Scan for the cell matching the given text and deliver its (X, Y) coordinate at center. 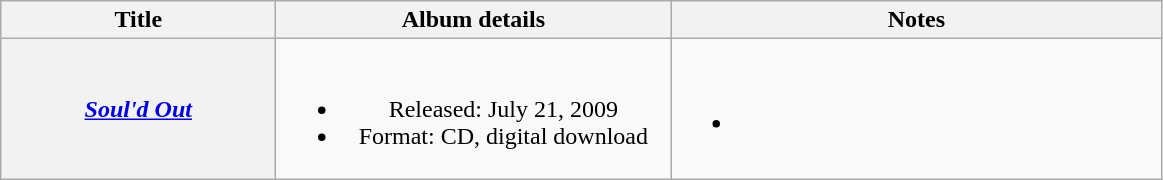
Title (138, 20)
Notes (916, 20)
Released: July 21, 2009Format: CD, digital download (474, 109)
Soul'd Out (138, 109)
Album details (474, 20)
